Determine the (x, y) coordinate at the center of the cell enclosing the given text.  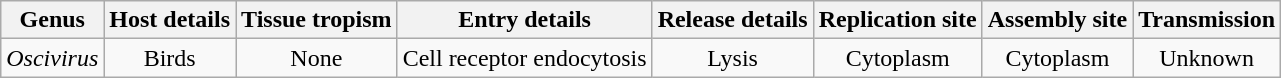
Assembly site (1057, 20)
Birds (170, 58)
Release details (732, 20)
Tissue tropism (317, 20)
Transmission (1207, 20)
Unknown (1207, 58)
Oscivirus (52, 58)
Cell receptor endocytosis (524, 58)
None (317, 58)
Host details (170, 20)
Genus (52, 20)
Lysis (732, 58)
Entry details (524, 20)
Replication site (898, 20)
